Capture the cell that displays the provided text and extract its [x, y] central coordinate. 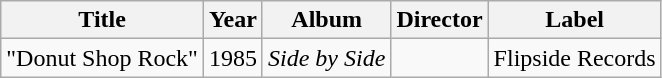
Year [232, 20]
Flipside Records [574, 58]
1985 [232, 58]
Director [440, 20]
"Donut Shop Rock" [102, 58]
Label [574, 20]
Side by Side [326, 58]
Title [102, 20]
Album [326, 20]
